Return the (X, Y) coordinate for the center point of the cell that contains the specified text.  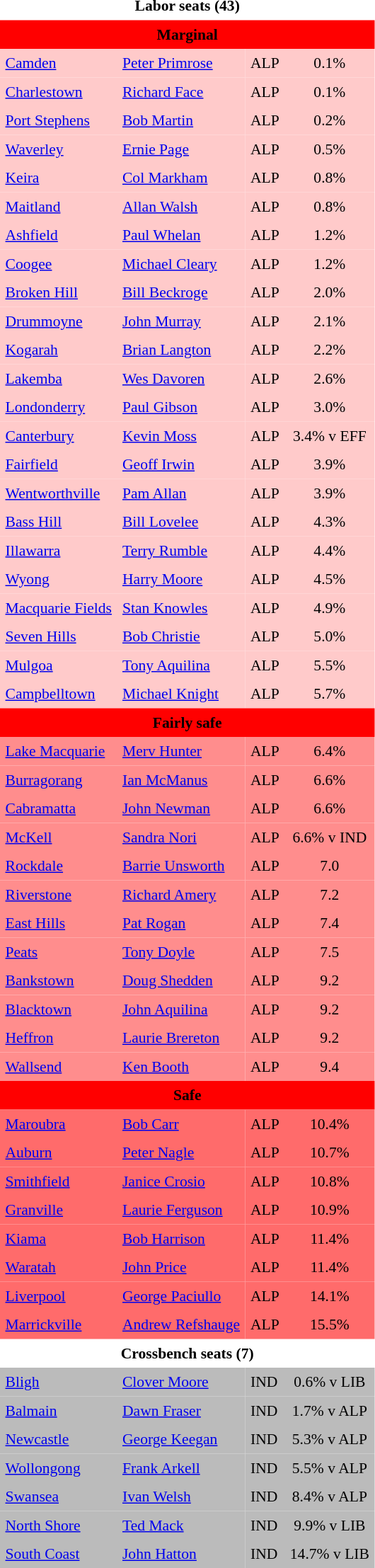
Wes Davoren (181, 378)
Laurie Brereton (181, 1038)
Ivan Welsh (181, 1497)
Fairfield (58, 464)
Balmain (58, 1410)
Riverstone (58, 894)
Geoff Irwin (181, 464)
South Coast (58, 1554)
Smithfield (58, 1181)
Wyong (58, 579)
Cabramatta (58, 808)
2.1% (330, 321)
7.0 (330, 866)
Wentworthville (58, 493)
Frank Arkell (181, 1467)
Bass Hill (58, 522)
Pam Allan (181, 493)
10.4% (330, 1123)
Campbelltown (58, 694)
14.7% v LIB (330, 1554)
Burragorang (58, 779)
Bob Martin (181, 120)
4.5% (330, 579)
Bob Christie (181, 636)
Kiama (58, 1238)
Kevin Moss (181, 435)
7.2 (330, 894)
0.6% v LIB (330, 1382)
Terry Rumble (181, 550)
Tony Doyle (181, 951)
Paul Gibson (181, 407)
Port Stephens (58, 120)
Bob Carr (181, 1123)
2.0% (330, 292)
George Keegan (181, 1439)
Bill Beckroge (181, 292)
Lakemba (58, 378)
Heffron (58, 1038)
Laurie Ferguson (181, 1210)
Michael Knight (181, 694)
15.5% (330, 1324)
4.4% (330, 550)
Pat Rogan (181, 923)
Londonderry (58, 407)
Lake Macquarie (58, 751)
Marginal (187, 34)
7.4 (330, 923)
John Hatton (181, 1554)
Doug Shedden (181, 980)
4.3% (330, 522)
Fairly safe (187, 722)
Charlestown (58, 91)
Brian Langton (181, 350)
Marrickville (58, 1324)
4.9% (330, 607)
5.0% (330, 636)
Newcastle (58, 1439)
Maitland (58, 206)
Waverley (58, 149)
Keira (58, 178)
John Murray (181, 321)
Bankstown (58, 980)
9.9% v LIB (330, 1525)
Blacktown (58, 1009)
Swansea (58, 1497)
Harry Moore (181, 579)
Drummoyne (58, 321)
George Paciullo (181, 1295)
Camden (58, 63)
6.6% v IND (330, 837)
Dawn Fraser (181, 1410)
North Shore (58, 1525)
McKell (58, 837)
Canterbury (58, 435)
1.7% v ALP (330, 1410)
Auburn (58, 1152)
8.4% v ALP (330, 1497)
Clover Moore (181, 1382)
Liverpool (58, 1295)
John Price (181, 1267)
Granville (58, 1210)
Wollongong (58, 1467)
5.3% v ALP (330, 1439)
Seven Hills (58, 636)
John Newman (181, 808)
Paul Whelan (181, 235)
Crossbench seats (7) (187, 1353)
2.2% (330, 350)
Richard Face (181, 91)
5.7% (330, 694)
Bob Harrison (181, 1238)
Ernie Page (181, 149)
Merv Hunter (181, 751)
Allan Walsh (181, 206)
Macquarie Fields (58, 607)
Safe (187, 1095)
Michael Cleary (181, 263)
Tony Aquilina (181, 665)
Kogarah (58, 350)
0.2% (330, 120)
Ted Mack (181, 1525)
14.1% (330, 1295)
9.4 (330, 1066)
5.5% v ALP (330, 1467)
East Hills (58, 923)
Col Markham (181, 178)
Barrie Unsworth (181, 866)
3.0% (330, 407)
Peter Nagle (181, 1152)
Richard Amery (181, 894)
5.5% (330, 665)
10.7% (330, 1152)
Maroubra (58, 1123)
Sandra Nori (181, 837)
Bligh (58, 1382)
Mulgoa (58, 665)
Janice Crosio (181, 1181)
Stan Knowles (181, 607)
Andrew Refshauge (181, 1324)
7.5 (330, 951)
6.4% (330, 751)
10.9% (330, 1210)
Wallsend (58, 1066)
0.5% (330, 149)
Coogee (58, 263)
Ian McManus (181, 779)
Ken Booth (181, 1066)
Waratah (58, 1267)
Peats (58, 951)
John Aquilina (181, 1009)
Illawarra (58, 550)
Peter Primrose (181, 63)
Ashfield (58, 235)
Rockdale (58, 866)
2.6% (330, 378)
10.8% (330, 1181)
Broken Hill (58, 292)
3.4% v EFF (330, 435)
Bill Lovelee (181, 522)
